Return the (X, Y) coordinate for the center point of the cell that contains the specified text.  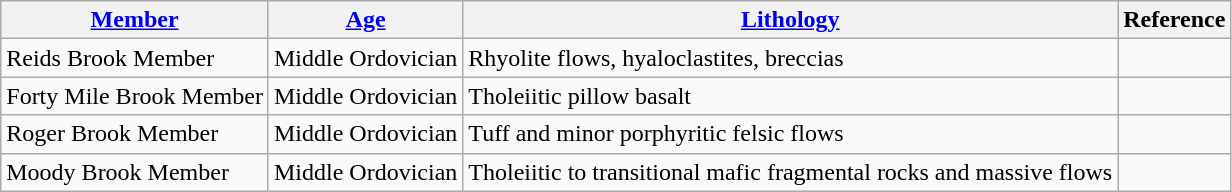
Reference (1174, 20)
Moody Brook Member (135, 172)
Tholeiitic to transitional mafic fragmental rocks and massive flows (790, 172)
Reids Brook Member (135, 58)
Lithology (790, 20)
Tuff and minor porphyritic felsic flows (790, 134)
Tholeiitic pillow basalt (790, 96)
Roger Brook Member (135, 134)
Member (135, 20)
Age (365, 20)
Rhyolite flows, hyaloclastites, breccias (790, 58)
Forty Mile Brook Member (135, 96)
